Identify which cell holds the provided text, then report its [X, Y] central coordinate. 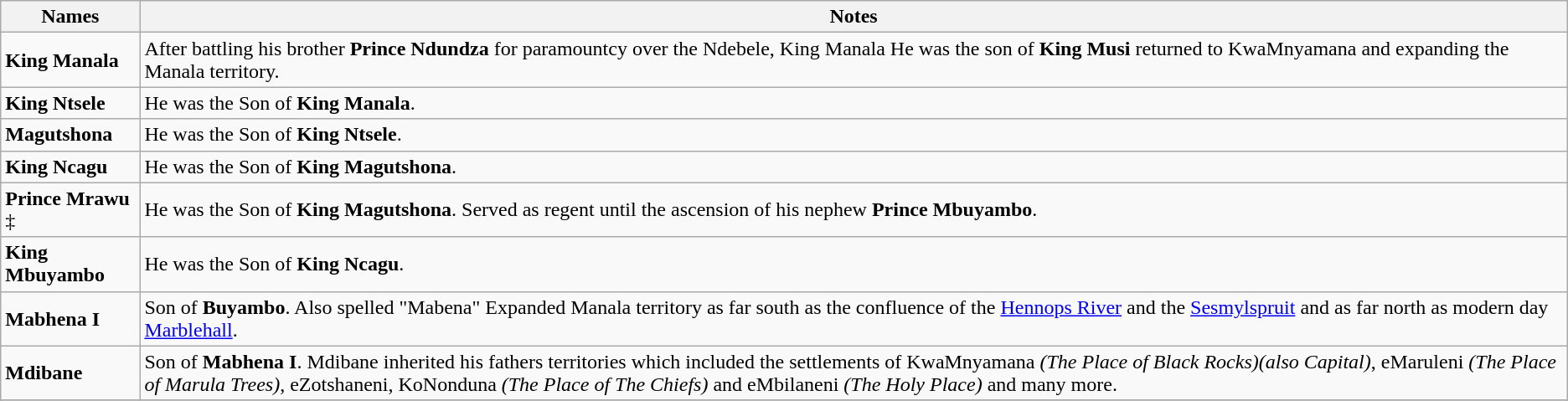
Notes [854, 17]
Magutshona [70, 135]
He was the Son of King Manala. [854, 103]
Names [70, 17]
He was the Son of King Ncagu. [854, 265]
King Ncagu [70, 167]
He was the Son of King Magutshona. [854, 167]
King Manala [70, 60]
Mdibane [70, 373]
King Mbuyambo [70, 265]
He was the Son of King Magutshona. Served as regent until the ascension of his nephew Prince Mbuyambo. [854, 209]
He was the Son of King Ntsele. [854, 135]
Mabhena I [70, 318]
King Ntsele [70, 103]
Prince Mrawu ‡ [70, 209]
